Locate the cell with the specified text and output its [X, Y] center coordinate. 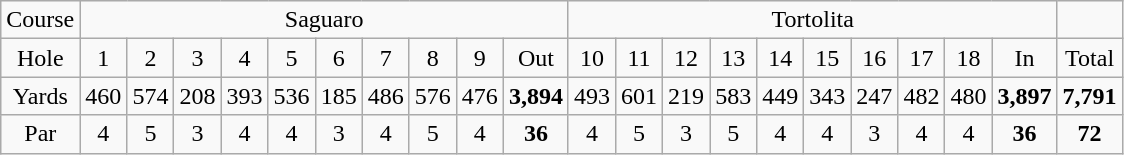
2 [150, 58]
14 [780, 58]
185 [338, 96]
7 [386, 58]
Tortolita [812, 20]
11 [638, 58]
486 [386, 96]
343 [828, 96]
Course [40, 20]
10 [592, 58]
476 [480, 96]
13 [734, 58]
219 [686, 96]
536 [292, 96]
16 [874, 58]
449 [780, 96]
3,894 [536, 96]
480 [968, 96]
Yards [40, 96]
18 [968, 58]
17 [922, 58]
Out [536, 58]
8 [432, 58]
247 [874, 96]
15 [828, 58]
Saguaro [324, 20]
393 [244, 96]
482 [922, 96]
1 [104, 58]
Hole [40, 58]
In [1024, 58]
208 [198, 96]
576 [432, 96]
12 [686, 58]
583 [734, 96]
7,791 [1090, 96]
493 [592, 96]
Total [1090, 58]
574 [150, 96]
3,897 [1024, 96]
460 [104, 96]
6 [338, 58]
Par [40, 134]
72 [1090, 134]
9 [480, 58]
601 [638, 96]
